Output the [X, Y] coordinate of the center of the cell containing the given text.  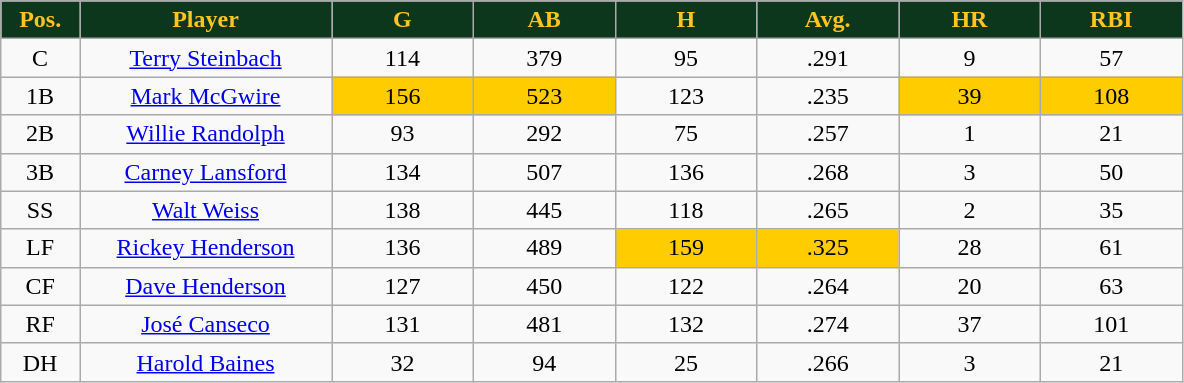
.274 [828, 324]
José Canseco [206, 324]
93 [403, 134]
35 [1111, 210]
481 [544, 324]
1 [970, 134]
32 [403, 362]
75 [686, 134]
H [686, 20]
507 [544, 172]
489 [544, 248]
Rickey Henderson [206, 248]
131 [403, 324]
Dave Henderson [206, 286]
101 [1111, 324]
292 [544, 134]
Mark McGwire [206, 96]
Walt Weiss [206, 210]
Player [206, 20]
3B [40, 172]
159 [686, 248]
Avg. [828, 20]
CF [40, 286]
61 [1111, 248]
63 [1111, 286]
2B [40, 134]
Terry Steinbach [206, 58]
AB [544, 20]
114 [403, 58]
RF [40, 324]
2 [970, 210]
39 [970, 96]
LF [40, 248]
.325 [828, 248]
SS [40, 210]
9 [970, 58]
450 [544, 286]
95 [686, 58]
37 [970, 324]
28 [970, 248]
.266 [828, 362]
138 [403, 210]
50 [1111, 172]
156 [403, 96]
.264 [828, 286]
94 [544, 362]
57 [1111, 58]
1B [40, 96]
132 [686, 324]
127 [403, 286]
Carney Lansford [206, 172]
123 [686, 96]
523 [544, 96]
.291 [828, 58]
Pos. [40, 20]
DH [40, 362]
C [40, 58]
108 [1111, 96]
.268 [828, 172]
Willie Randolph [206, 134]
HR [970, 20]
122 [686, 286]
134 [403, 172]
.257 [828, 134]
25 [686, 362]
.265 [828, 210]
379 [544, 58]
20 [970, 286]
445 [544, 210]
.235 [828, 96]
118 [686, 210]
RBI [1111, 20]
Harold Baines [206, 362]
G [403, 20]
